Determine the [X, Y] coordinate at the center of the cell enclosing the given text.  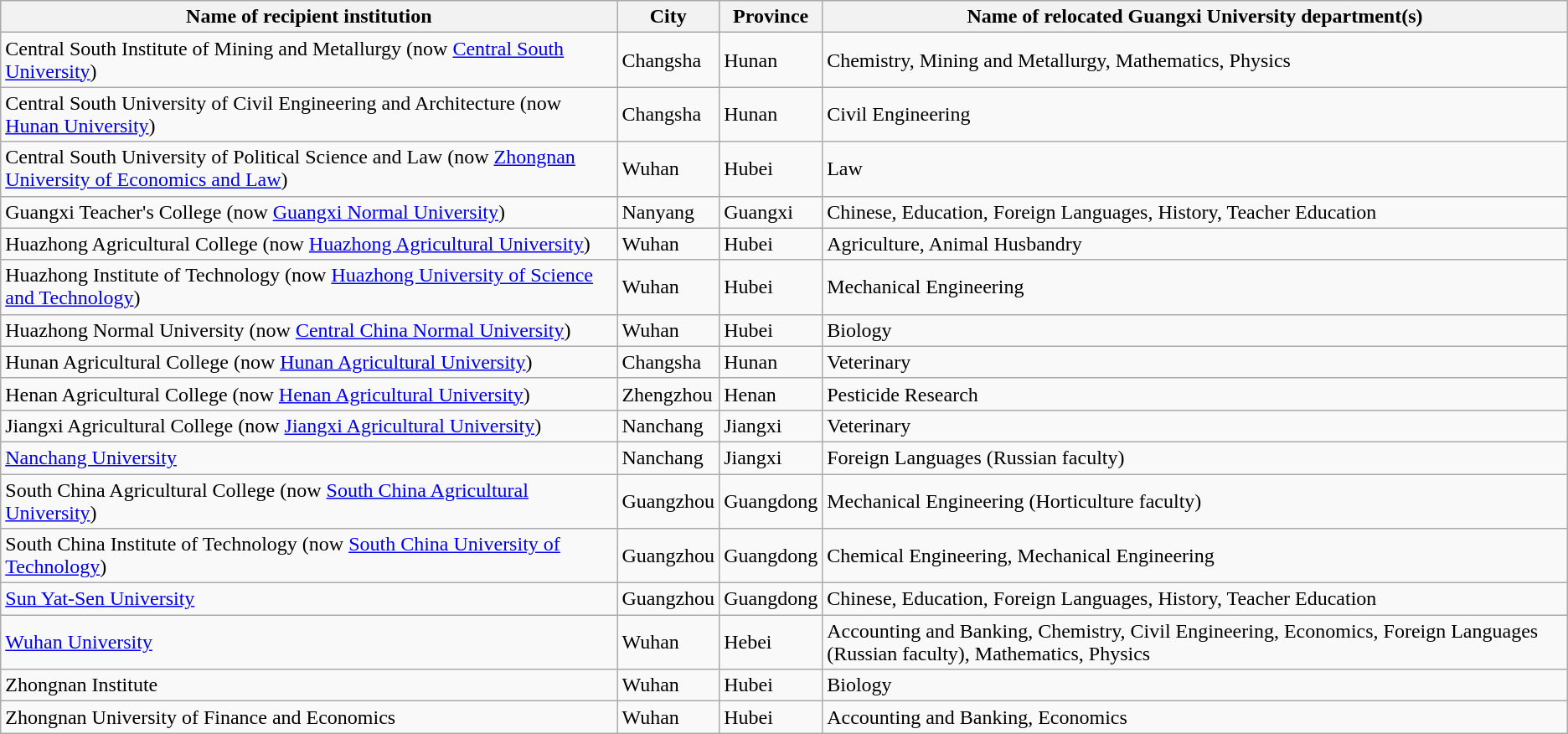
Agriculture, Animal Husbandry [1195, 244]
Civil Engineering [1195, 114]
Nanchang University [309, 457]
Nanyang [668, 212]
South China Agricultural College (now South China Agricultural University) [309, 501]
Name of relocated Guangxi University department(s) [1195, 17]
Zhengzhou [668, 394]
Zhongnan Institute [309, 685]
Accounting and Banking, Economics [1195, 717]
Mechanical Engineering (Horticulture faculty) [1195, 501]
Foreign Languages (Russian faculty) [1195, 457]
Chemical Engineering, Mechanical Engineering [1195, 556]
Pesticide Research [1195, 394]
Central South Institute of Mining and Metallurgy (now Central South University) [309, 60]
Huazhong Institute of Technology (now Huazhong University of Science and Technology) [309, 287]
Henan [771, 394]
Wuhan University [309, 642]
Jiangxi Agricultural College (now Jiangxi Agricultural University) [309, 426]
Hebei [771, 642]
South China Institute of Technology (now South China University of Technology) [309, 556]
Law [1195, 169]
City [668, 17]
Huazhong Agricultural College (now Huazhong Agricultural University) [309, 244]
Province [771, 17]
Guangxi [771, 212]
Zhongnan University of Finance and Economics [309, 717]
Mechanical Engineering [1195, 287]
Chemistry, Mining and Metallurgy, Mathematics, Physics [1195, 60]
Guangxi Teacher's College (now Guangxi Normal University) [309, 212]
Accounting and Banking, Chemistry, Civil Engineering, Economics, Foreign Languages (Russian faculty), Mathematics, Physics [1195, 642]
Henan Agricultural College (now Henan Agricultural University) [309, 394]
Central South University of Civil Engineering and Architecture (now Hunan University) [309, 114]
Huazhong Normal University (now Central China Normal University) [309, 330]
Name of recipient institution [309, 17]
Hunan Agricultural College (now Hunan Agricultural University) [309, 362]
Sun Yat-Sen University [309, 599]
Central South University of Political Science and Law (now Zhongnan University of Economics and Law) [309, 169]
